Determine the [x, y] coordinate at the center of the cell enclosing the given text.  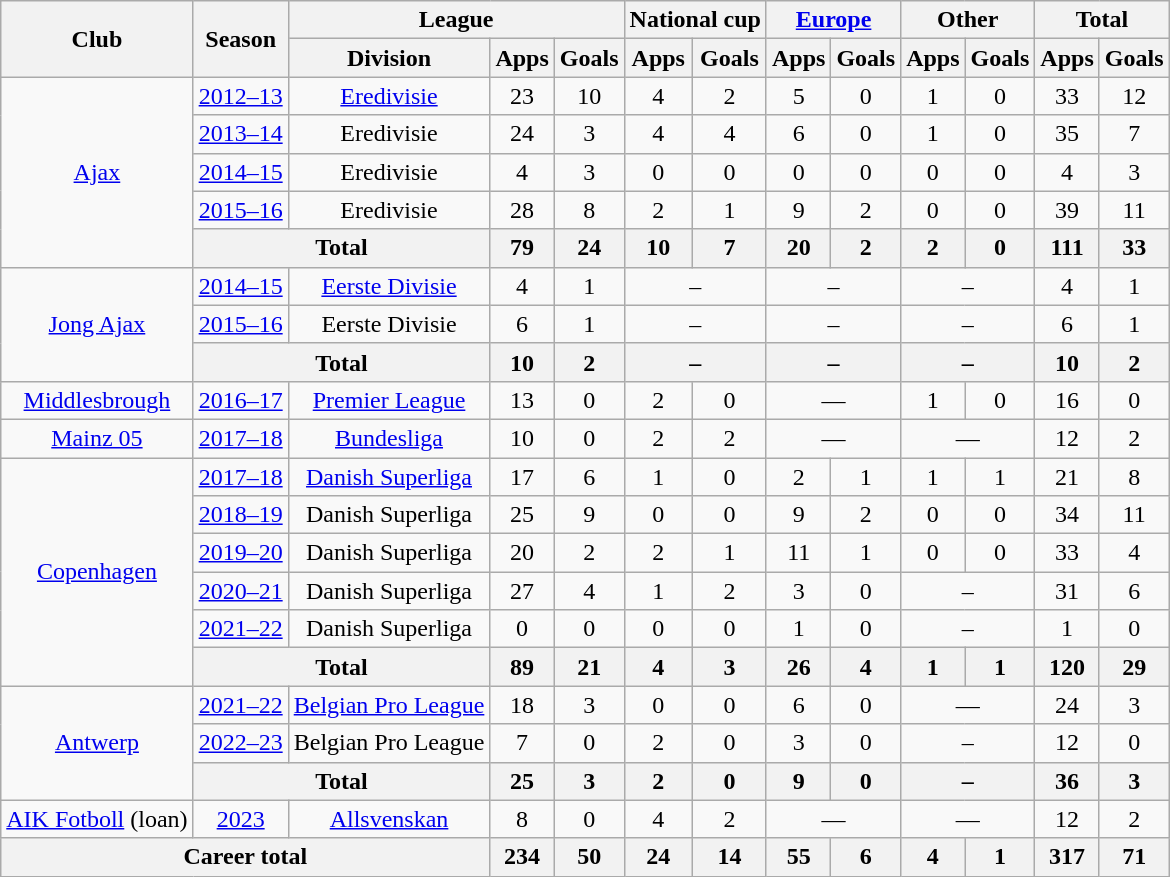
36 [1067, 781]
AIK Fotboll (loan) [97, 819]
317 [1067, 857]
27 [522, 591]
National cup [695, 20]
17 [522, 477]
16 [1067, 400]
Season [240, 39]
79 [522, 248]
2012–13 [240, 96]
34 [1067, 515]
50 [589, 857]
Europe [833, 20]
Copenhagen [97, 572]
120 [1067, 667]
13 [522, 400]
55 [798, 857]
26 [798, 667]
2020–21 [240, 591]
5 [798, 96]
2019–20 [240, 553]
71 [1134, 857]
2016–17 [240, 400]
2022–23 [240, 743]
Bundesliga [389, 438]
35 [1067, 134]
2018–19 [240, 515]
29 [1134, 667]
Ajax [97, 172]
Division [389, 58]
234 [522, 857]
Career total [246, 857]
Mainz 05 [97, 438]
31 [1067, 591]
Jong Ajax [97, 324]
14 [729, 857]
Middlesbrough [97, 400]
89 [522, 667]
Premier League [389, 400]
28 [522, 210]
18 [522, 705]
2023 [240, 819]
111 [1067, 248]
Allsvenskan [389, 819]
League [456, 20]
Club [97, 39]
2013–14 [240, 134]
Other [968, 20]
Antwerp [97, 743]
23 [522, 96]
39 [1067, 210]
